Provide the [x, y] coordinate of the cell's center where the given text is located.  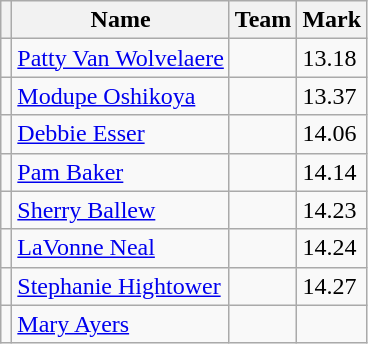
Mary Ayers [121, 324]
Team [263, 20]
Patty Van Wolvelaere [121, 58]
14.27 [332, 286]
14.23 [332, 210]
LaVonne Neal [121, 248]
Debbie Esser [121, 134]
14.14 [332, 172]
Modupe Oshikoya [121, 96]
Stephanie Hightower [121, 286]
14.06 [332, 134]
Sherry Ballew [121, 210]
13.18 [332, 58]
13.37 [332, 96]
Mark [332, 20]
Pam Baker [121, 172]
14.24 [332, 248]
Name [121, 20]
